Output the (x, y) coordinate of the center of the cell containing the given text.  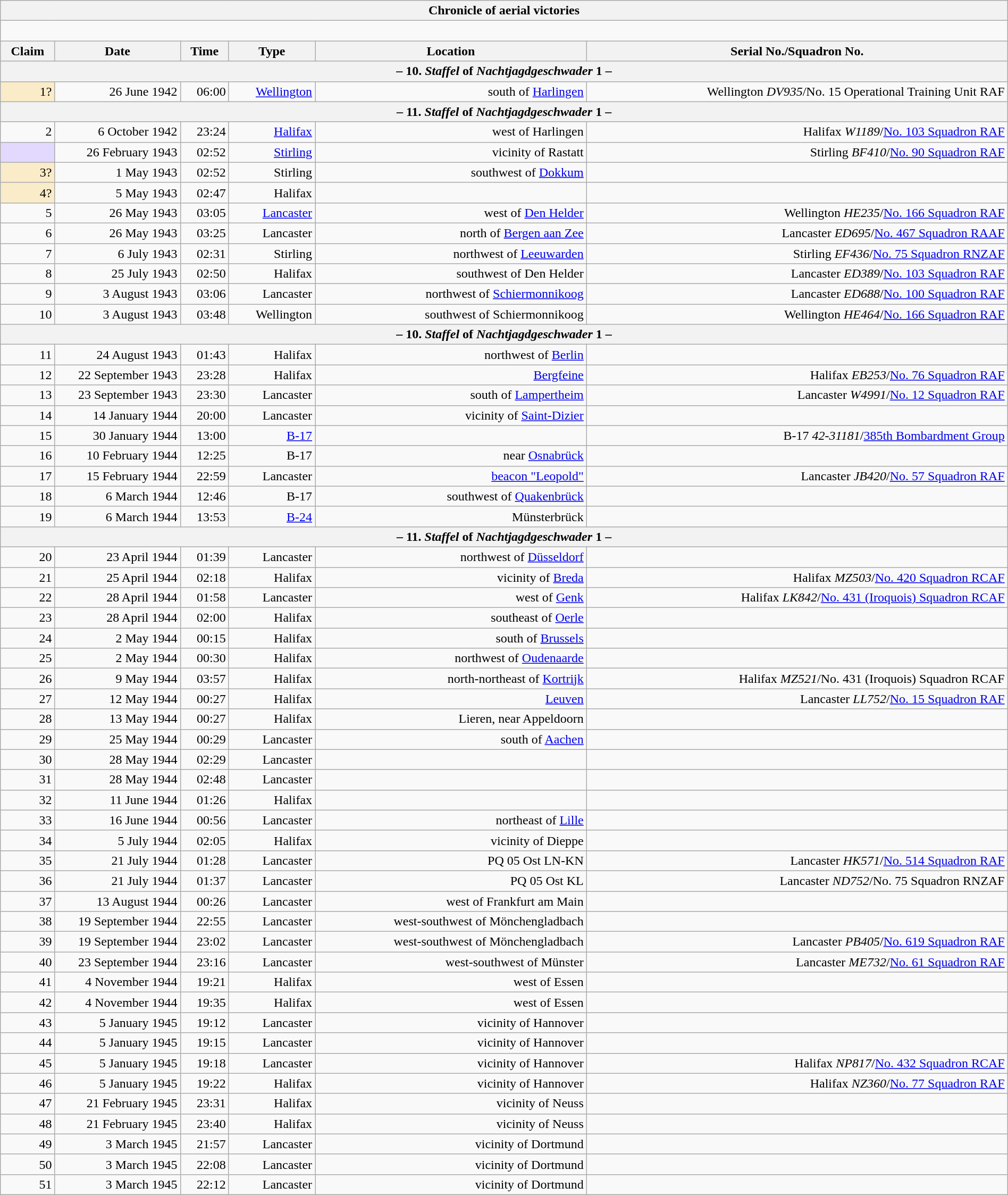
west-southwest of Münster (451, 962)
38 (28, 922)
Serial No./Squadron No. (797, 51)
43 (28, 1023)
11 (28, 355)
west of Genk (451, 598)
44 (28, 1043)
26 June 1942 (117, 91)
15 February 1944 (117, 476)
22 September 1943 (117, 375)
B-17 42-31181/385th Bombardment Group (797, 436)
30 (28, 759)
Location (451, 51)
23:28 (204, 375)
45 (28, 1063)
northwest of Schiermonnikoog (451, 294)
west of Frankfurt am Main (451, 901)
33 (28, 820)
03:25 (204, 233)
13:53 (204, 516)
Halifax MZ503/No. 420 Squadron RCAF (797, 577)
northwest of Leeuwarden (451, 254)
00:29 (204, 739)
Halifax MZ521/No. 431 (Iroquois) Squadron RCAF (797, 679)
31 (28, 780)
22:59 (204, 476)
2 (28, 132)
02:05 (204, 840)
49 (28, 1144)
north of Bergen aan Zee (451, 233)
01:58 (204, 598)
24 August 1943 (117, 355)
29 (28, 739)
19 (28, 516)
3? (28, 172)
Stirling BF410/No. 90 Squadron RAF (797, 152)
21 (28, 577)
Wellington HE464/No. 166 Squadron RAF (797, 314)
12 (28, 375)
03:48 (204, 314)
23 September 1943 (117, 395)
Stirling EF436/No. 75 Squadron RNZAF (797, 254)
12:25 (204, 456)
4? (28, 193)
19:12 (204, 1023)
1 May 1943 (117, 172)
40 (28, 962)
01:39 (204, 557)
01:26 (204, 800)
Lancaster ED688/No. 100 Squadron RAF (797, 294)
01:37 (204, 881)
23:40 (204, 1124)
16 June 1944 (117, 820)
Lancaster ED695/No. 467 Squadron RAAF (797, 233)
22:12 (204, 1184)
Bergfeine (451, 375)
13:00 (204, 436)
14 (28, 415)
47 (28, 1104)
02:29 (204, 759)
23:16 (204, 962)
5 (28, 213)
southwest of Quakenbrück (451, 496)
03:05 (204, 213)
42 (28, 1002)
Lancaster ND752/No. 75 Squadron RNZAF (797, 881)
6 July 1943 (117, 254)
Münsterbrück (451, 516)
25 (28, 658)
beacon "Leopold" (451, 476)
19:18 (204, 1063)
23 April 1944 (117, 557)
16 (28, 456)
01:43 (204, 355)
9 (28, 294)
17 (28, 476)
west of Den Helder (451, 213)
32 (28, 800)
36 (28, 881)
06:00 (204, 91)
southwest of Den Helder (451, 274)
26 February 1943 (117, 152)
23:31 (204, 1104)
PQ 05 Ost KL (451, 881)
13 (28, 395)
13 May 1944 (117, 719)
22:08 (204, 1164)
Lancaster HK571/No. 514 Squadron RAF (797, 860)
26 (28, 679)
Wellington HE235/No. 166 Squadron RAF (797, 213)
vicinity of Rastatt (451, 152)
Lieren, near Appeldoorn (451, 719)
7 (28, 254)
25 April 1944 (117, 577)
Wellington DV935/No. 15 Operational Training Unit RAF (797, 91)
Halifax EB253/No. 76 Squadron RAF (797, 375)
24 (28, 638)
00:26 (204, 901)
30 January 1944 (117, 436)
13 August 1944 (117, 901)
50 (28, 1164)
8 (28, 274)
39 (28, 942)
southeast of Oerle (451, 618)
northwest of Berlin (451, 355)
west of Harlingen (451, 132)
Halifax NZ360/No. 77 Squadron RAF (797, 1083)
Lancaster ME732/No. 61 Squadron RAF (797, 962)
Lancaster W4991/No. 12 Squadron RAF (797, 395)
22 (28, 598)
02:50 (204, 274)
19:22 (204, 1083)
14 January 1944 (117, 415)
Lancaster LL752/No. 15 Squadron RAF (797, 699)
23:30 (204, 395)
near Osnabrück (451, 456)
Leuven (451, 699)
02:31 (204, 254)
PQ 05 Ost LN-KN (451, 860)
11 June 1944 (117, 800)
northwest of Düsseldorf (451, 557)
10 (28, 314)
south of Lampertheim (451, 395)
north-northeast of Kortrijk (451, 679)
10 February 1944 (117, 456)
Halifax NP817/No. 432 Squadron RCAF (797, 1063)
Lancaster ED389/No. 103 Squadron RAF (797, 274)
vicinity of Dieppe (451, 840)
6 October 1942 (117, 132)
6 (28, 233)
5 July 1944 (117, 840)
20 (28, 557)
northeast of Lille (451, 820)
48 (28, 1124)
20:00 (204, 415)
south of Brussels (451, 638)
01:28 (204, 860)
25 May 1944 (117, 739)
51 (28, 1184)
23:02 (204, 942)
vicinity of Breda (451, 577)
southwest of Schiermonnikoog (451, 314)
south of Aachen (451, 739)
03:06 (204, 294)
Time (204, 51)
19:35 (204, 1002)
00:56 (204, 820)
41 (28, 982)
35 (28, 860)
Lancaster JB420/No. 57 Squadron RAF (797, 476)
southwest of Dokkum (451, 172)
22:55 (204, 922)
02:47 (204, 193)
37 (28, 901)
23 (28, 618)
23:24 (204, 132)
12:46 (204, 496)
5 May 1943 (117, 193)
Date (117, 51)
03:57 (204, 679)
Halifax LK842/No. 431 (Iroquois) Squadron RCAF (797, 598)
27 (28, 699)
02:18 (204, 577)
south of Harlingen (451, 91)
1? (28, 91)
18 (28, 496)
34 (28, 840)
Claim (28, 51)
00:30 (204, 658)
46 (28, 1083)
19:21 (204, 982)
Type (272, 51)
Lancaster PB405/No. 619 Squadron RAF (797, 942)
02:00 (204, 618)
23 September 1944 (117, 962)
vicinity of Saint-Dizier (451, 415)
B-24 (272, 516)
northwest of Oudenaarde (451, 658)
Chronicle of aerial victories (504, 11)
25 July 1943 (117, 274)
Halifax W1189/No. 103 Squadron RAF (797, 132)
12 May 1944 (117, 699)
15 (28, 436)
19:15 (204, 1043)
00:15 (204, 638)
28 (28, 719)
02:48 (204, 780)
9 May 1944 (117, 679)
21:57 (204, 1144)
